Find where the given text appears and provide that cell's center as [X, Y] coordinate. 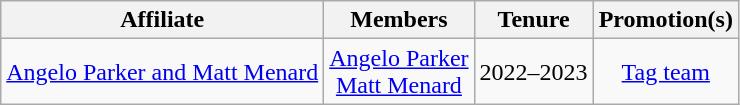
Angelo ParkerMatt Menard [399, 72]
Angelo Parker and Matt Menard [162, 72]
Members [399, 20]
Affiliate [162, 20]
2022–2023 [534, 72]
Tag team [666, 72]
Promotion(s) [666, 20]
Tenure [534, 20]
